Identify which cell holds the provided text, then report its [x, y] central coordinate. 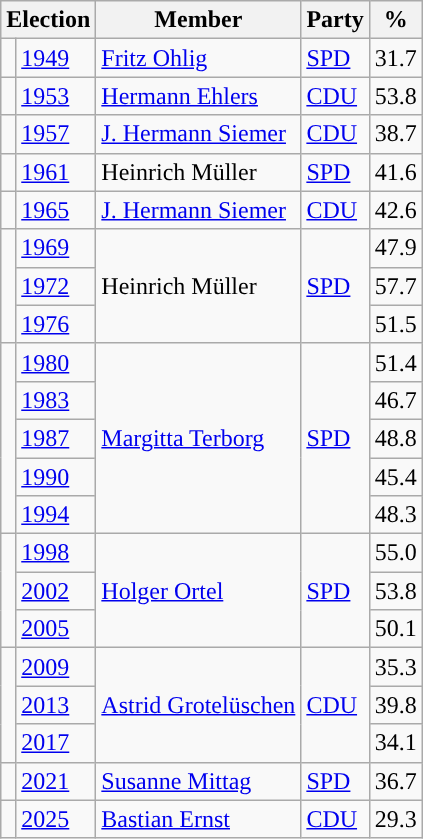
1965 [56, 210]
45.4 [396, 477]
39.8 [396, 705]
1994 [56, 515]
31.7 [396, 58]
29.3 [396, 819]
1976 [56, 324]
35.3 [396, 667]
36.7 [396, 781]
Election [48, 20]
50.1 [396, 629]
1972 [56, 286]
47.9 [396, 248]
55.0 [396, 553]
Margitta Terborg [198, 438]
Holger Ortel [198, 591]
2013 [56, 705]
51.5 [396, 324]
1969 [56, 248]
1983 [56, 400]
38.7 [396, 134]
Astrid Grotelüschen [198, 705]
1990 [56, 477]
2025 [56, 819]
2017 [56, 743]
46.7 [396, 400]
1987 [56, 438]
42.6 [396, 210]
Member [198, 20]
Party [335, 20]
Bastian Ernst [198, 819]
Susanne Mittag [198, 781]
1961 [56, 172]
2021 [56, 781]
Fritz Ohlig [198, 58]
2009 [56, 667]
34.1 [396, 743]
41.6 [396, 172]
2002 [56, 591]
51.4 [396, 362]
1980 [56, 362]
1949 [56, 58]
48.3 [396, 515]
Hermann Ehlers [198, 96]
1953 [56, 96]
1998 [56, 553]
2005 [56, 629]
48.8 [396, 438]
57.7 [396, 286]
% [396, 20]
1957 [56, 134]
